Extract the [X, Y] coordinate from the center of the cell holding the provided text.  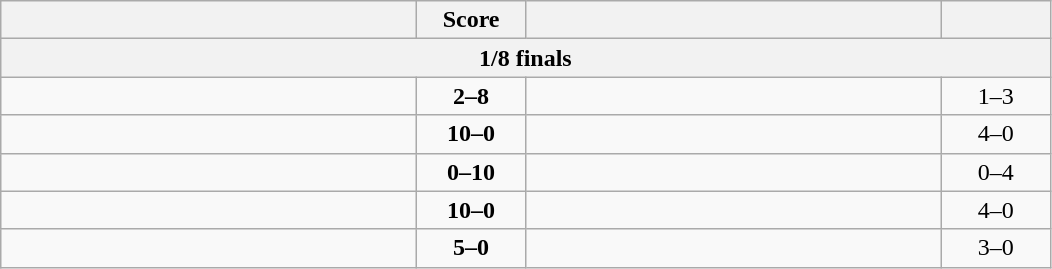
0–4 [996, 172]
0–10 [472, 172]
Score [472, 20]
3–0 [996, 248]
1/8 finals [526, 58]
1–3 [996, 96]
2–8 [472, 96]
5–0 [472, 248]
